Provide the [X, Y] coordinate of the cell's center where the given text is located.  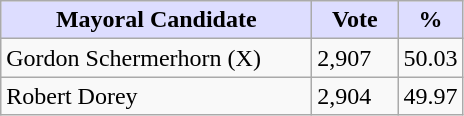
Mayoral Candidate [156, 20]
2,907 [355, 58]
Gordon Schermerhorn (X) [156, 58]
Robert Dorey [156, 96]
% [430, 20]
Vote [355, 20]
50.03 [430, 58]
49.97 [430, 96]
2,904 [355, 96]
